From the cell containing the given text, extract its center point as (X, Y) coordinate. 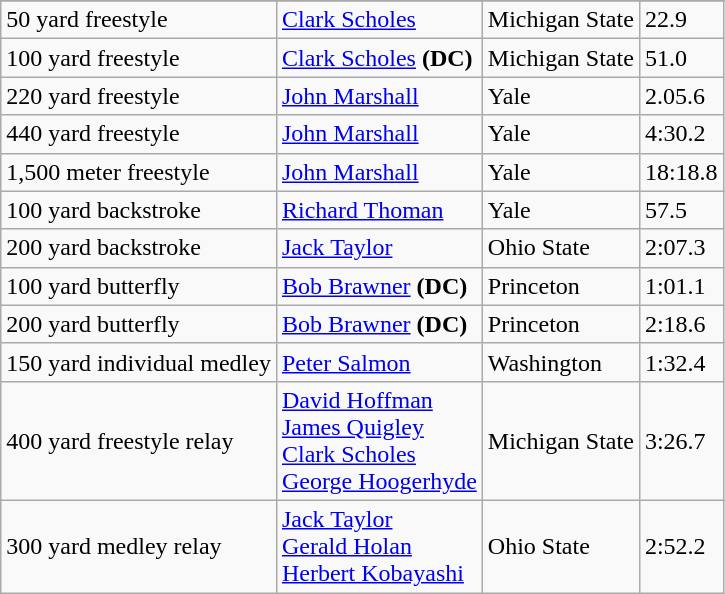
200 yard backstroke (139, 248)
22.9 (681, 20)
2:52.2 (681, 546)
2:18.6 (681, 324)
David HoffmanJames QuigleyClark ScholesGeorge Hoogerhyde (379, 440)
220 yard freestyle (139, 96)
1:01.1 (681, 286)
100 yard butterfly (139, 286)
Richard Thoman (379, 210)
Jack Taylor (379, 248)
51.0 (681, 58)
Peter Salmon (379, 362)
Jack TaylorGerald HolanHerbert Kobayashi (379, 546)
1,500 meter freestyle (139, 172)
18:18.8 (681, 172)
100 yard freestyle (139, 58)
300 yard medley relay (139, 546)
Clark Scholes (379, 20)
2.05.6 (681, 96)
440 yard freestyle (139, 134)
200 yard butterfly (139, 324)
50 yard freestyle (139, 20)
400 yard freestyle relay (139, 440)
2:07.3 (681, 248)
1:32.4 (681, 362)
150 yard individual medley (139, 362)
57.5 (681, 210)
Washington (560, 362)
3:26.7 (681, 440)
100 yard backstroke (139, 210)
4:30.2 (681, 134)
Clark Scholes (DC) (379, 58)
